From the cell containing the given text, extract its center point as (x, y) coordinate. 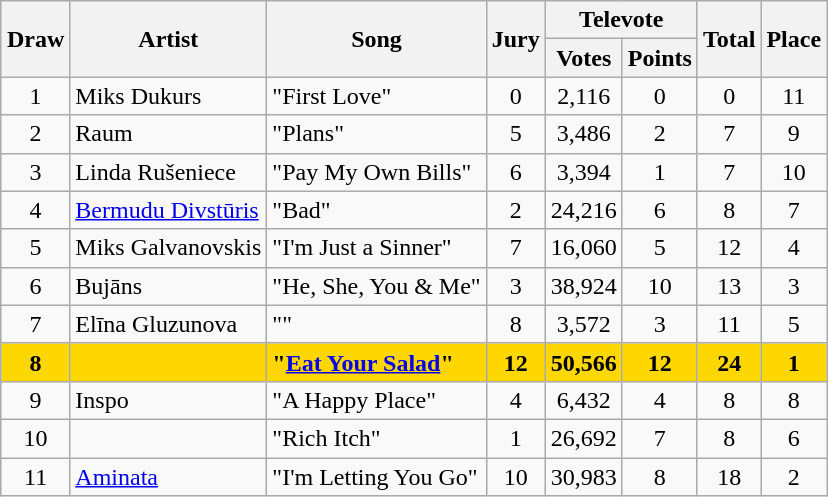
"" (376, 324)
3,394 (584, 172)
Votes (584, 58)
Place (794, 39)
"Pay My Own Bills" (376, 172)
"First Love" (376, 96)
6,432 (584, 400)
Televote (621, 20)
13 (729, 286)
"I'm Letting You Go" (376, 477)
Artist (168, 39)
"Eat Your Salad" (376, 362)
50,566 (584, 362)
Miks Galvanovskis (168, 248)
26,692 (584, 438)
3,486 (584, 134)
2,116 (584, 96)
38,924 (584, 286)
Linda Rušeniece (168, 172)
3,572 (584, 324)
"A Happy Place" (376, 400)
"Plans" (376, 134)
24,216 (584, 210)
Raum (168, 134)
Draw (35, 39)
Song (376, 39)
Inspo (168, 400)
"Bad" (376, 210)
30,983 (584, 477)
16,060 (584, 248)
"I'm Just a Sinner" (376, 248)
18 (729, 477)
Miks Dukurs (168, 96)
Points (660, 58)
"Rich Itch" (376, 438)
Bermudu Divstūris (168, 210)
Total (729, 39)
Bujāns (168, 286)
24 (729, 362)
"He, She, You & Me" (376, 286)
Aminata (168, 477)
Jury (516, 39)
Elīna Gluzunova (168, 324)
